Capture the cell that displays the provided text and extract its (x, y) central coordinate. 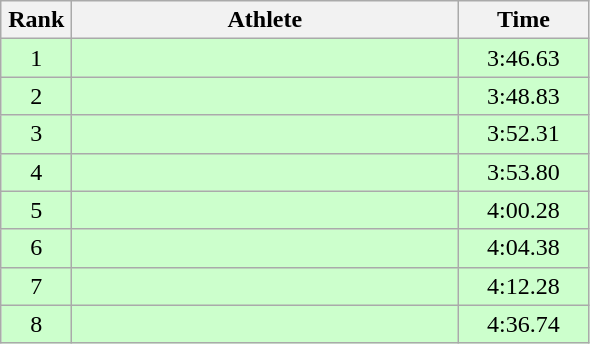
3 (36, 134)
4:00.28 (524, 210)
4:04.38 (524, 248)
3:48.83 (524, 96)
Time (524, 20)
1 (36, 58)
4:36.74 (524, 324)
3:46.63 (524, 58)
3:53.80 (524, 172)
Athlete (265, 20)
8 (36, 324)
2 (36, 96)
Rank (36, 20)
4 (36, 172)
5 (36, 210)
3:52.31 (524, 134)
6 (36, 248)
7 (36, 286)
4:12.28 (524, 286)
